Find where the given text appears and provide that cell's center as [x, y] coordinate. 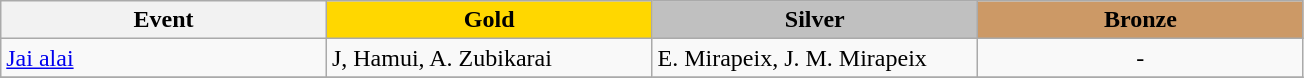
Silver [815, 20]
E. Mirapeix, J. M. Mirapeix [815, 58]
- [1141, 58]
Gold [489, 20]
Bronze [1141, 20]
Event [164, 20]
J, Hamui, A. Zubikarai [489, 58]
Jai alai [164, 58]
